Pinpoint the cell where the given text exists, returning its [X, Y] midpoint coordinate. 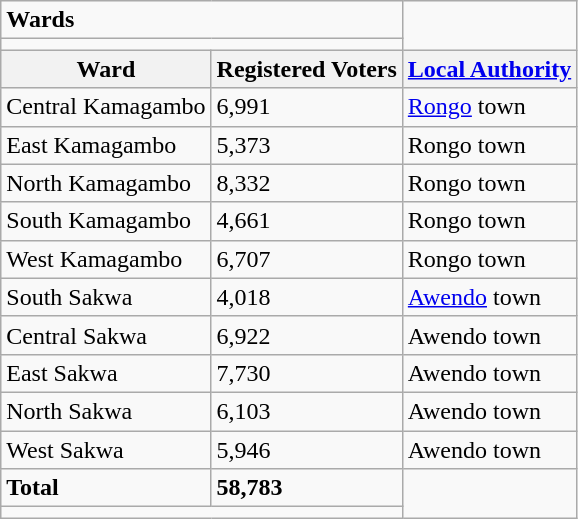
6,991 [306, 107]
Registered Voters [306, 69]
North Kamagambo [106, 183]
7,730 [306, 373]
South Kamagambo [106, 221]
6,707 [306, 259]
Ward [106, 69]
East Kamagambo [106, 145]
Central Sakwa [106, 335]
6,922 [306, 335]
South Sakwa [106, 297]
West Kamagambo [106, 259]
North Sakwa [106, 411]
Wards [202, 20]
West Sakwa [106, 449]
Local Authority [489, 69]
East Sakwa [106, 373]
5,373 [306, 145]
Total [106, 488]
58,783 [306, 488]
Central Kamagambo [106, 107]
4,018 [306, 297]
6,103 [306, 411]
4,661 [306, 221]
5,946 [306, 449]
8,332 [306, 183]
